From the cell containing the given text, extract its center point as [x, y] coordinate. 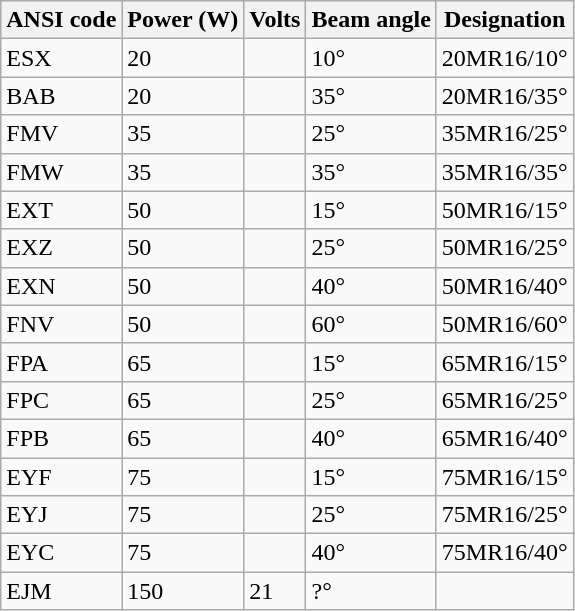
75MR16/15° [504, 477]
20MR16/10° [504, 58]
Volts [275, 20]
EXZ [62, 248]
EXN [62, 286]
?° [371, 591]
Power (W) [183, 20]
65MR16/25° [504, 400]
20MR16/35° [504, 96]
FPB [62, 438]
EYJ [62, 515]
FMV [62, 134]
50MR16/25° [504, 248]
50MR16/15° [504, 210]
75MR16/25° [504, 515]
EJM [62, 591]
BAB [62, 96]
21 [275, 591]
150 [183, 591]
50MR16/60° [504, 324]
10° [371, 58]
50MR16/40° [504, 286]
EYF [62, 477]
Designation [504, 20]
EYC [62, 553]
65MR16/15° [504, 362]
FMW [62, 172]
ANSI code [62, 20]
FPA [62, 362]
FPC [62, 400]
65MR16/40° [504, 438]
35MR16/35° [504, 172]
FNV [62, 324]
ESX [62, 58]
EXT [62, 210]
75MR16/40° [504, 553]
35MR16/25° [504, 134]
Beam angle [371, 20]
60° [371, 324]
